Return (x, y) of the center of cell containing provided text 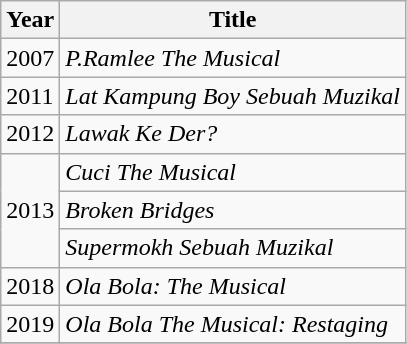
Lat Kampung Boy Sebuah Muzikal (233, 96)
2012 (30, 134)
Year (30, 20)
2018 (30, 286)
Cuci The Musical (233, 172)
Supermokh Sebuah Muzikal (233, 248)
2011 (30, 96)
Ola Bola: The Musical (233, 286)
Broken Bridges (233, 210)
2007 (30, 58)
2019 (30, 324)
Title (233, 20)
Ola Bola The Musical: Restaging (233, 324)
Lawak Ke Der? (233, 134)
2013 (30, 210)
P.Ramlee The Musical (233, 58)
